Scan for the cell matching the given text and deliver its (X, Y) coordinate at center. 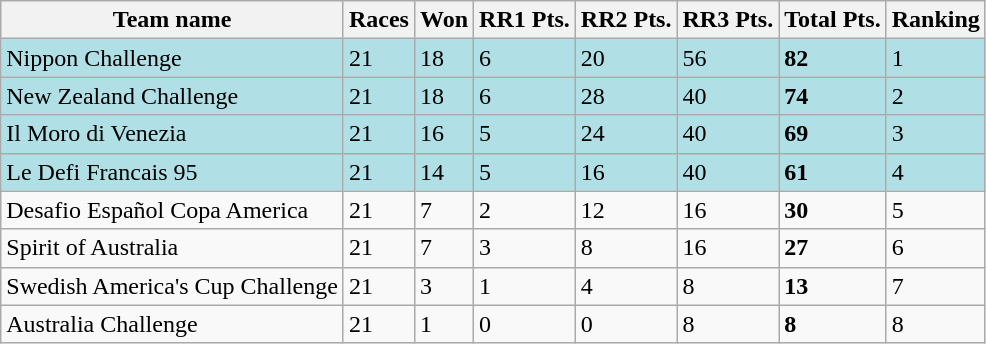
14 (444, 172)
12 (626, 210)
69 (833, 134)
RR2 Pts. (626, 20)
RR3 Pts. (728, 20)
Nippon Challenge (172, 58)
74 (833, 96)
Desafio Español Copa America (172, 210)
82 (833, 58)
Australia Challenge (172, 324)
Swedish America's Cup Challenge (172, 286)
Team name (172, 20)
27 (833, 248)
Races (378, 20)
61 (833, 172)
24 (626, 134)
Total Pts. (833, 20)
56 (728, 58)
20 (626, 58)
Le Defi Francais 95 (172, 172)
Ranking (936, 20)
13 (833, 286)
Spirit of Australia (172, 248)
Won (444, 20)
28 (626, 96)
Il Moro di Venezia (172, 134)
New Zealand Challenge (172, 96)
RR1 Pts. (525, 20)
30 (833, 210)
